Capture the cell that displays the provided text and extract its (X, Y) central coordinate. 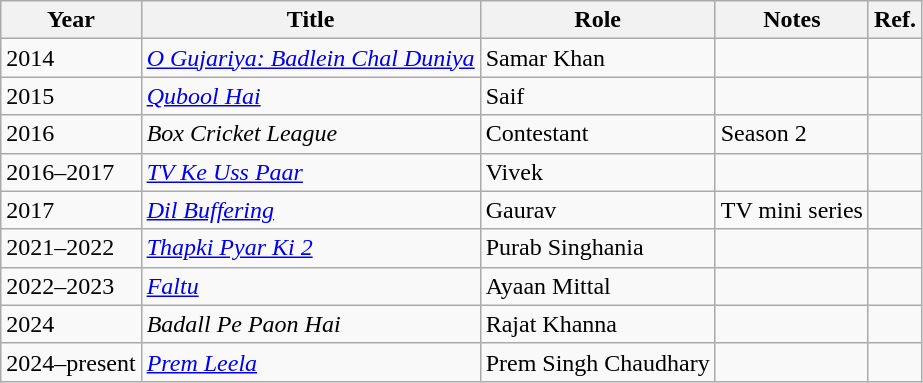
Ayaan Mittal (598, 286)
2014 (71, 58)
Vivek (598, 172)
2017 (71, 210)
Purab Singhania (598, 248)
2021–2022 (71, 248)
Box Cricket League (310, 134)
Qubool Hai (310, 96)
Season 2 (792, 134)
Rajat Khanna (598, 324)
Saif (598, 96)
2016 (71, 134)
2024–present (71, 362)
Notes (792, 20)
Role (598, 20)
Year (71, 20)
Gaurav (598, 210)
O Gujariya: Badlein Chal Duniya (310, 58)
Prem Singh Chaudhary (598, 362)
Thapki Pyar Ki 2 (310, 248)
Title (310, 20)
Faltu (310, 286)
Badall Pe Paon Hai (310, 324)
Samar Khan (598, 58)
TV mini series (792, 210)
2022–2023 (71, 286)
TV Ke Uss Paar (310, 172)
Ref. (894, 20)
2024 (71, 324)
Dil Buffering (310, 210)
2015 (71, 96)
Contestant (598, 134)
Prem Leela (310, 362)
2016–2017 (71, 172)
